Search for the cell housing the specified text and yield its (x, y) center coordinate. 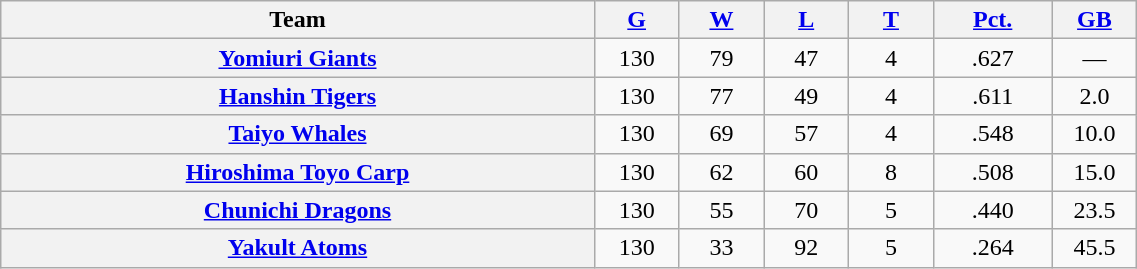
2.0 (1094, 96)
Hanshin Tigers (298, 96)
60 (806, 172)
8 (892, 172)
GB (1094, 20)
Taiyo Whales (298, 134)
.611 (992, 96)
10.0 (1094, 134)
49 (806, 96)
77 (722, 96)
.440 (992, 210)
57 (806, 134)
15.0 (1094, 172)
23.5 (1094, 210)
Yakult Atoms (298, 248)
47 (806, 58)
Pct. (992, 20)
W (722, 20)
45.5 (1094, 248)
G (636, 20)
L (806, 20)
79 (722, 58)
70 (806, 210)
33 (722, 248)
55 (722, 210)
Hiroshima Toyo Carp (298, 172)
69 (722, 134)
Yomiuri Giants (298, 58)
Team (298, 20)
Chunichi Dragons (298, 210)
.508 (992, 172)
.548 (992, 134)
.627 (992, 58)
62 (722, 172)
T (892, 20)
92 (806, 248)
.264 (992, 248)
— (1094, 58)
